Provide the (x, y) coordinate of the cell's center where the given text is located.  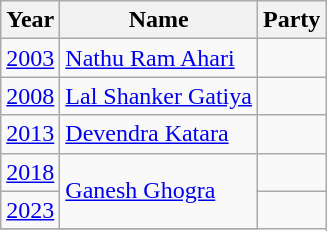
2018 (30, 172)
Party (291, 20)
Devendra Katara (159, 134)
Year (30, 20)
2008 (30, 96)
2013 (30, 134)
Name (159, 20)
Nathu Ram Ahari (159, 58)
Ganesh Ghogra (159, 191)
2023 (30, 210)
2003 (30, 58)
Lal Shanker Gatiya (159, 96)
